Provide the (X, Y) coordinate of the cell's center where the given text is located.  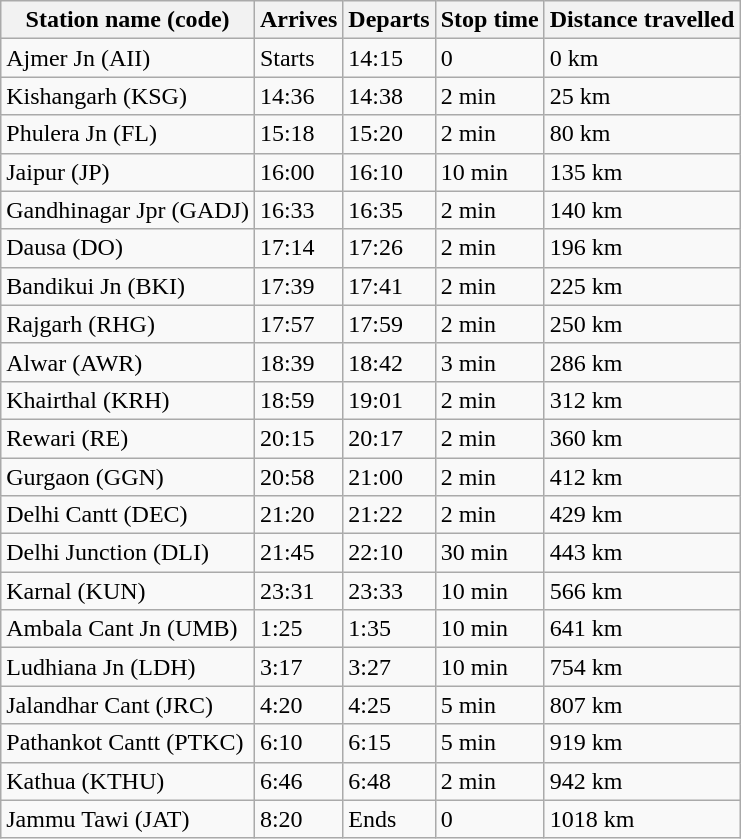
919 km (642, 743)
17:59 (389, 324)
Arrives (298, 20)
412 km (642, 477)
18:42 (389, 362)
Delhi Cantt (DEC) (128, 515)
1:35 (389, 629)
4:25 (389, 705)
22:10 (389, 553)
0 km (642, 58)
Starts (298, 58)
16:10 (389, 172)
942 km (642, 781)
17:14 (298, 248)
17:39 (298, 286)
14:15 (389, 58)
Kishangarh (KSG) (128, 96)
23:31 (298, 591)
Distance travelled (642, 20)
Station name (code) (128, 20)
21:20 (298, 515)
Rajgarh (RHG) (128, 324)
Phulera Jn (FL) (128, 134)
15:20 (389, 134)
16:35 (389, 210)
14:38 (389, 96)
Jaipur (JP) (128, 172)
Karnal (KUN) (128, 591)
135 km (642, 172)
566 km (642, 591)
18:39 (298, 362)
360 km (642, 438)
16:33 (298, 210)
25 km (642, 96)
Alwar (AWR) (128, 362)
641 km (642, 629)
17:57 (298, 324)
Jammu Tawi (JAT) (128, 819)
6:48 (389, 781)
6:10 (298, 743)
Ends (389, 819)
17:41 (389, 286)
Jalandhar Cant (JRC) (128, 705)
21:00 (389, 477)
16:00 (298, 172)
Kathua (KTHU) (128, 781)
6:15 (389, 743)
20:15 (298, 438)
15:18 (298, 134)
Stop time (490, 20)
225 km (642, 286)
Gandhinagar Jpr (GADJ) (128, 210)
6:46 (298, 781)
18:59 (298, 400)
21:22 (389, 515)
3:17 (298, 667)
19:01 (389, 400)
23:33 (389, 591)
1:25 (298, 629)
8:20 (298, 819)
140 km (642, 210)
Khairthal (KRH) (128, 400)
Departs (389, 20)
20:58 (298, 477)
20:17 (389, 438)
14:36 (298, 96)
4:20 (298, 705)
312 km (642, 400)
21:45 (298, 553)
Gurgaon (GGN) (128, 477)
Bandikui Jn (BKI) (128, 286)
250 km (642, 324)
Ambala Cant Jn (UMB) (128, 629)
196 km (642, 248)
17:26 (389, 248)
Rewari (RE) (128, 438)
Ajmer Jn (AII) (128, 58)
30 min (490, 553)
Pathankot Cantt (PTKC) (128, 743)
Dausa (DO) (128, 248)
Ludhiana Jn (LDH) (128, 667)
3 min (490, 362)
80 km (642, 134)
286 km (642, 362)
429 km (642, 515)
Delhi Junction (DLI) (128, 553)
443 km (642, 553)
1018 km (642, 819)
754 km (642, 667)
3:27 (389, 667)
807 km (642, 705)
